Capture the cell that displays the provided text and extract its [X, Y] central coordinate. 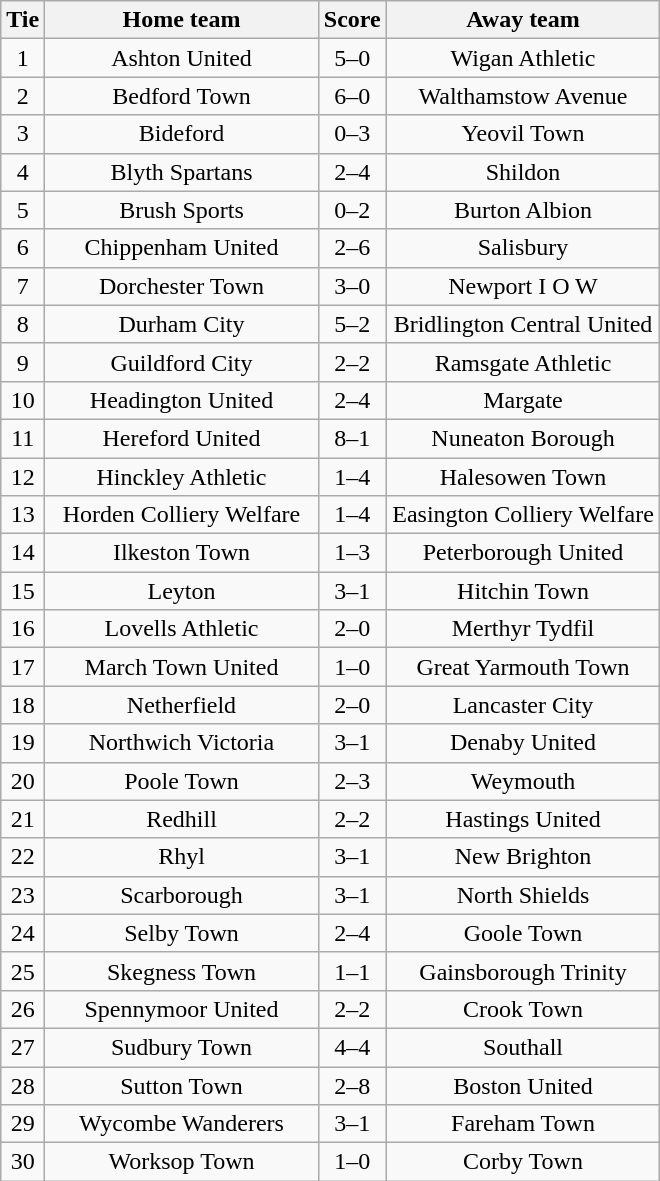
23 [23, 895]
Southall [523, 1047]
Denaby United [523, 743]
Hereford United [182, 438]
0–2 [352, 210]
Durham City [182, 324]
Easington Colliery Welfare [523, 515]
Dorchester Town [182, 286]
Horden Colliery Welfare [182, 515]
Hastings United [523, 819]
7 [23, 286]
Away team [523, 20]
Burton Albion [523, 210]
28 [23, 1085]
19 [23, 743]
Bedford Town [182, 96]
Poole Town [182, 781]
2–3 [352, 781]
5 [23, 210]
Sudbury Town [182, 1047]
24 [23, 933]
Tie [23, 20]
Skegness Town [182, 971]
Brush Sports [182, 210]
Wigan Athletic [523, 58]
Headington United [182, 400]
6 [23, 248]
Selby Town [182, 933]
Redhill [182, 819]
17 [23, 667]
Wycombe Wanderers [182, 1124]
6–0 [352, 96]
Halesowen Town [523, 477]
March Town United [182, 667]
8–1 [352, 438]
Salisbury [523, 248]
Ilkeston Town [182, 553]
29 [23, 1124]
Newport I O W [523, 286]
26 [23, 1009]
Crook Town [523, 1009]
Walthamstow Avenue [523, 96]
5–2 [352, 324]
Great Yarmouth Town [523, 667]
Northwich Victoria [182, 743]
4–4 [352, 1047]
8 [23, 324]
2–8 [352, 1085]
Bridlington Central United [523, 324]
Gainsborough Trinity [523, 971]
18 [23, 705]
Netherfield [182, 705]
25 [23, 971]
North Shields [523, 895]
Leyton [182, 591]
Lancaster City [523, 705]
Corby Town [523, 1162]
3–0 [352, 286]
2–6 [352, 248]
New Brighton [523, 857]
Peterborough United [523, 553]
4 [23, 172]
Nuneaton Borough [523, 438]
Sutton Town [182, 1085]
Home team [182, 20]
21 [23, 819]
Worksop Town [182, 1162]
Ramsgate Athletic [523, 362]
Hitchin Town [523, 591]
2 [23, 96]
11 [23, 438]
Spennymoor United [182, 1009]
22 [23, 857]
13 [23, 515]
Rhyl [182, 857]
10 [23, 400]
Chippenham United [182, 248]
Shildon [523, 172]
Lovells Athletic [182, 629]
1 [23, 58]
1–1 [352, 971]
9 [23, 362]
Yeovil Town [523, 134]
Margate [523, 400]
Ashton United [182, 58]
16 [23, 629]
27 [23, 1047]
Goole Town [523, 933]
Guildford City [182, 362]
Bideford [182, 134]
3 [23, 134]
Fareham Town [523, 1124]
14 [23, 553]
Weymouth [523, 781]
5–0 [352, 58]
1–3 [352, 553]
12 [23, 477]
20 [23, 781]
Score [352, 20]
Merthyr Tydfil [523, 629]
Hinckley Athletic [182, 477]
15 [23, 591]
Boston United [523, 1085]
Scarborough [182, 895]
Blyth Spartans [182, 172]
0–3 [352, 134]
30 [23, 1162]
